Detect which cell encompasses the target text, then output its (x, y) center coordinate. 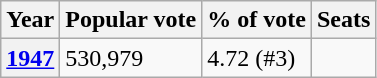
Popular vote (131, 20)
% of vote (257, 20)
1947 (30, 58)
Seats (343, 20)
530,979 (131, 58)
Year (30, 20)
4.72 (#3) (257, 58)
